Pinpoint the cell where the given text exists, returning its [X, Y] midpoint coordinate. 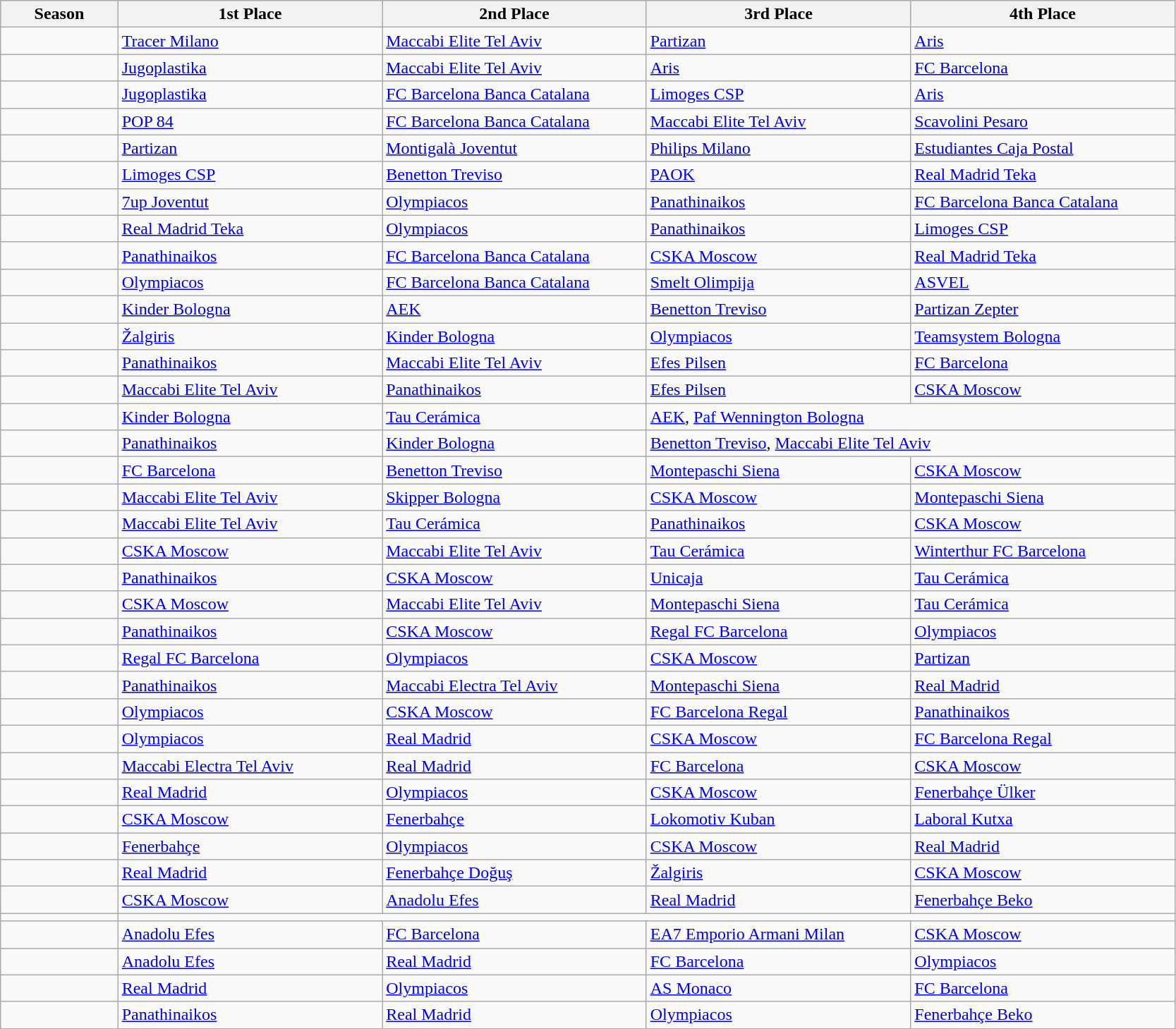
Season [59, 14]
2nd Place [515, 14]
Fenerbahçe Ülker [1043, 793]
Teamsystem Bologna [1043, 336]
Skipper Bologna [515, 497]
7up Joventut [250, 202]
4th Place [1043, 14]
POP 84 [250, 121]
Partizan Zepter [1043, 309]
Tracer Milano [250, 41]
Lokomotiv Kuban [779, 820]
AEK [515, 309]
1st Place [250, 14]
PAOK [779, 175]
Fenerbahçe Doğuş [515, 873]
3rd Place [779, 14]
ASVEL [1043, 282]
Benetton Treviso, Maccabi Elite Tel Aviv [910, 444]
Scavolini Pesaro [1043, 121]
Laboral Kutxa [1043, 820]
EA7 Emporio Armani Milan [779, 934]
Estudiantes Caja Postal [1043, 148]
Smelt Olimpija [779, 282]
AEK, Paf Wennington Bologna [910, 417]
Winterthur FC Barcelona [1043, 551]
AS Monaco [779, 988]
Montigalà Joventut [515, 148]
Unicaja [779, 578]
Philips Milano [779, 148]
